Determine the (x, y) coordinate at the center of the cell enclosing the given text.  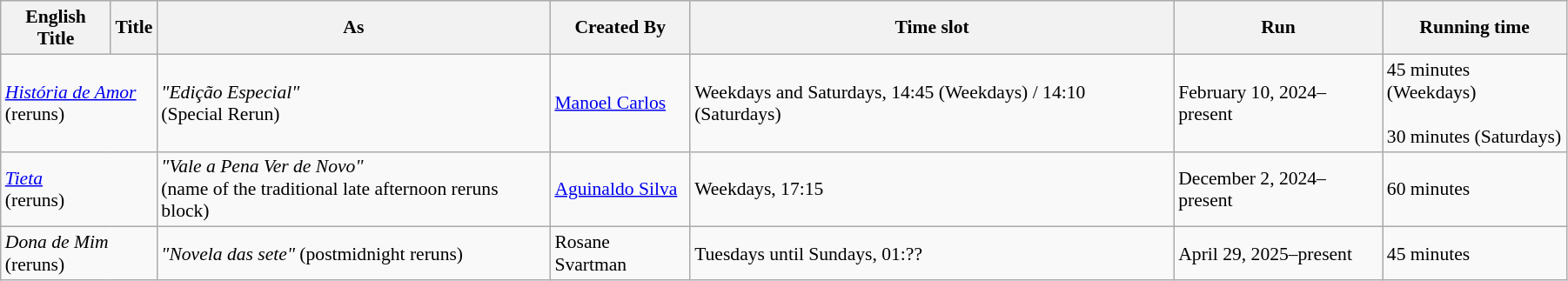
"Edição Especial"(Special Rerun) (353, 103)
As (353, 28)
Created By (620, 28)
Running time (1475, 28)
Manoel Carlos (620, 103)
Weekdays, 17:15 (932, 190)
Tuesdays until Sundays, 01:?? (932, 254)
Tieta(reruns) (79, 190)
Time slot (932, 28)
April 29, 2025–present (1278, 254)
História de Amor(reruns) (79, 103)
English Title (56, 28)
60 minutes (1475, 190)
"Novela das sete" (postmidnight reruns) (353, 254)
Weekdays and Saturdays, 14:45 (Weekdays) / 14:10 (Saturdays) (932, 103)
Rosane Svartman (620, 254)
45 minutes (Weekdays)30 minutes (Saturdays) (1475, 103)
December 2, 2024–present (1278, 190)
Aguinaldo Silva (620, 190)
Run (1278, 28)
Dona de Mim(reruns) (79, 254)
45 minutes (1475, 254)
Title (134, 28)
February 10, 2024–present (1278, 103)
"Vale a Pena Ver de Novo"(name of the traditional late afternoon reruns block) (353, 190)
